Output the [x, y] coordinate of the center of the cell containing the given text.  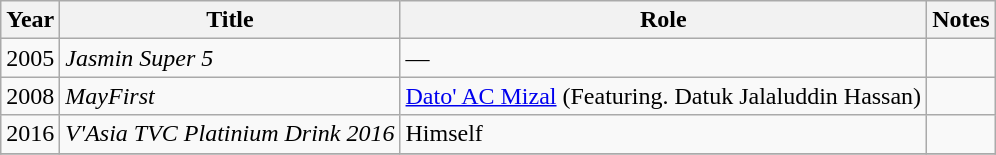
— [664, 58]
Jasmin Super 5 [230, 58]
Himself [664, 134]
Title [230, 20]
MayFirst [230, 96]
V'Asia TVC Platinium Drink 2016 [230, 134]
Year [30, 20]
2016 [30, 134]
Dato' AC Mizal (Featuring. Datuk Jalaluddin Hassan) [664, 96]
2008 [30, 96]
Notes [961, 20]
Role [664, 20]
2005 [30, 58]
